Return the [X, Y] coordinate for the center point of the cell that contains the specified text.  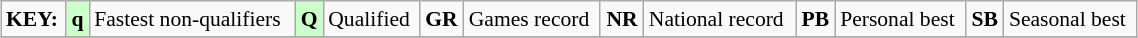
KEY: [34, 19]
National record [720, 19]
Personal best [900, 19]
Fastest non-qualifiers [192, 19]
PB [816, 19]
Qualified [371, 19]
GR [442, 19]
Games record [532, 19]
Q [309, 19]
q [78, 19]
SB [985, 19]
Seasonal best [1070, 19]
NR [622, 19]
